From the cell containing the given text, extract its center point as [X, Y] coordinate. 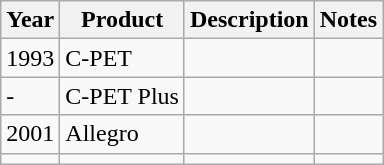
1993 [30, 58]
Notes [348, 20]
Product [122, 20]
2001 [30, 134]
Year [30, 20]
C-PET [122, 58]
- [30, 96]
C-PET Plus [122, 96]
Description [249, 20]
Allegro [122, 134]
